Capture the cell that displays the provided text and extract its [X, Y] central coordinate. 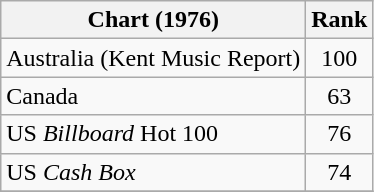
Canada [154, 96]
US Billboard Hot 100 [154, 134]
Rank [340, 20]
US Cash Box [154, 172]
Australia (Kent Music Report) [154, 58]
100 [340, 58]
74 [340, 172]
Chart (1976) [154, 20]
63 [340, 96]
76 [340, 134]
